Capture the cell that displays the provided text and extract its [x, y] central coordinate. 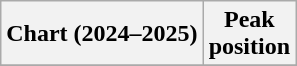
Peakposition [249, 34]
Chart (2024–2025) [102, 34]
